Output the (x, y) coordinate of the center of the cell containing the given text.  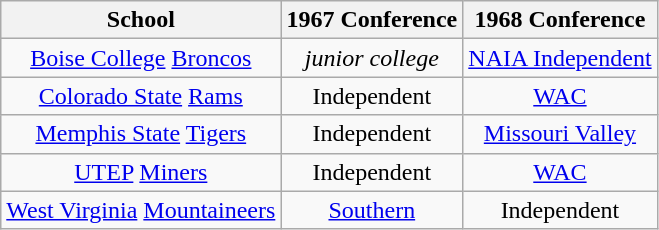
NAIA Independent (560, 58)
Memphis State Tigers (141, 134)
Colorado State Rams (141, 96)
junior college (372, 58)
Southern (372, 210)
1967 Conference (372, 20)
UTEP Miners (141, 172)
West Virginia Mountaineers (141, 210)
Missouri Valley (560, 134)
Boise College Broncos (141, 58)
School (141, 20)
1968 Conference (560, 20)
